Extract the [x, y] coordinate from the center of the cell holding the provided text.  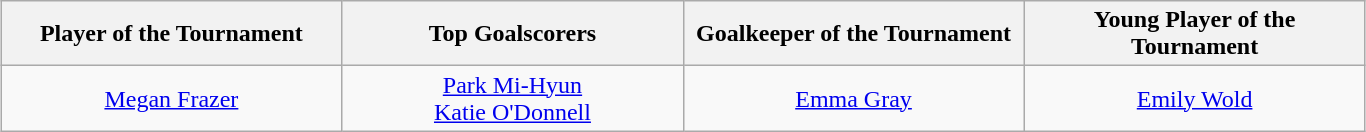
Player of the Tournament [172, 34]
Megan Frazer [172, 98]
Emily Wold [1194, 98]
Emma Gray [854, 98]
Park Mi-Hyun Katie O'Donnell [512, 98]
Young Player of the Tournament [1194, 34]
Top Goalscorers [512, 34]
Goalkeeper of the Tournament [854, 34]
